Provide the [X, Y] coordinate of the cell's center where the given text is located.  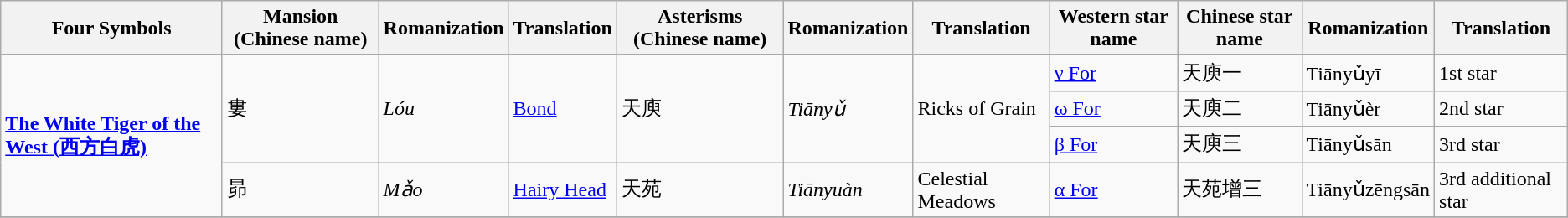
天苑 [700, 189]
Ricks of Grain [982, 109]
ν For [1113, 74]
3rd additional star [1501, 189]
婁 [300, 109]
Tiānyǔyī [1369, 74]
Four Symbols [112, 29]
Tiānyuàn [848, 189]
天庾二 [1240, 109]
Mǎo [444, 189]
Asterisms (Chinese name) [700, 29]
β For [1113, 144]
Tiānyǔzēngsān [1369, 189]
3rd star [1501, 144]
The White Tiger of the West (西方白虎) [112, 136]
Lóu [444, 109]
Chinese star name [1240, 29]
Bond [563, 109]
ω For [1113, 109]
Tiānyǔèr [1369, 109]
昴 [300, 189]
1st star [1501, 74]
天庾 [700, 109]
Hairy Head [563, 189]
天庾三 [1240, 144]
Tiānyǔ [848, 109]
天庾一 [1240, 74]
Western star name [1113, 29]
Celestial Meadows [982, 189]
Tiānyǔsān [1369, 144]
Mansion (Chinese name) [300, 29]
天苑增三 [1240, 189]
α For [1113, 189]
2nd star [1501, 109]
